Identify which cell holds the provided text, then report its [x, y] central coordinate. 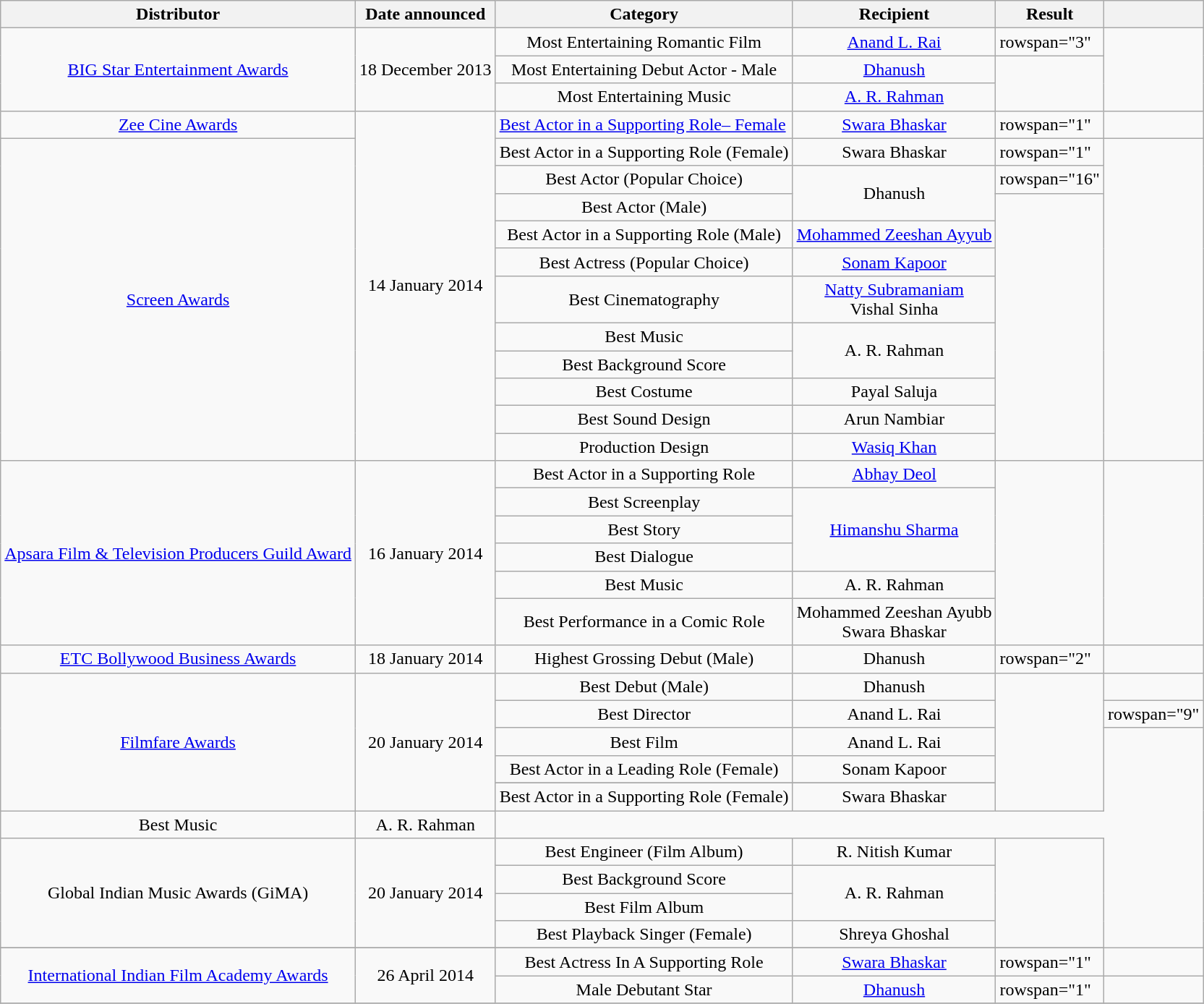
Zee Cine Awards [178, 124]
Filmfare Awards [178, 741]
Most Entertaining Romantic Film [644, 42]
18 December 2013 [425, 69]
rowspan="16" [1050, 179]
Best Story [644, 529]
Best Cinematography [644, 299]
Recipient [894, 14]
BIG Star Entertainment Awards [178, 69]
Payal Saluja [894, 392]
Best Actress In A Supporting Role [644, 962]
Global Indian Music Awards (GiMA) [178, 893]
Best Engineer (Film Album) [644, 852]
Most Entertaining Music [644, 97]
Best Sound Design [644, 420]
Best Actress (Popular Choice) [644, 262]
Distributor [178, 14]
Highest Grossing Debut (Male) [644, 659]
Best Actor (Popular Choice) [644, 179]
rowspan="9" [1153, 714]
Best Actor in a Supporting Role [644, 475]
Result [1050, 14]
Natty Subramaniam Vishal Sinha [894, 299]
Best Film [644, 741]
Himanshu Sharma [894, 529]
International Indian Film Academy Awards [178, 976]
Best Playback Singer (Female) [644, 935]
Screen Awards [178, 299]
Best Actor (Male) [644, 207]
14 January 2014 [425, 286]
26 April 2014 [425, 976]
ETC Bollywood Business Awards [178, 659]
Best Director [644, 714]
Wasiq Khan [894, 447]
Best Dialogue [644, 557]
rowspan="3" [1050, 42]
16 January 2014 [425, 553]
Apsara Film & Television Producers Guild Award [178, 553]
Arun Nambiar [894, 420]
Best Actor in a Leading Role (Female) [644, 769]
18 January 2014 [425, 659]
Shreya Ghoshal [894, 935]
Best Actor in a Supporting Role (Male) [644, 234]
Best Screenplay [644, 502]
R. Nitish Kumar [894, 852]
Male Debutant Star [644, 990]
Best Film Album [644, 907]
rowspan="2" [1050, 659]
Best Actor in a Supporting Role– Female [644, 124]
Best Debut (Male) [644, 686]
Abhay Deol [894, 475]
Best Costume [644, 392]
Date announced [425, 14]
Mohammed Zeeshan Ayyub [894, 234]
Mohammed Zeeshan AyubbSwara Bhaskar [894, 622]
Best Performance in a Comic Role [644, 622]
Category [644, 14]
Production Design [644, 447]
Most Entertaining Debut Actor - Male [644, 69]
